Find where the given text appears and provide that cell's center as [x, y] coordinate. 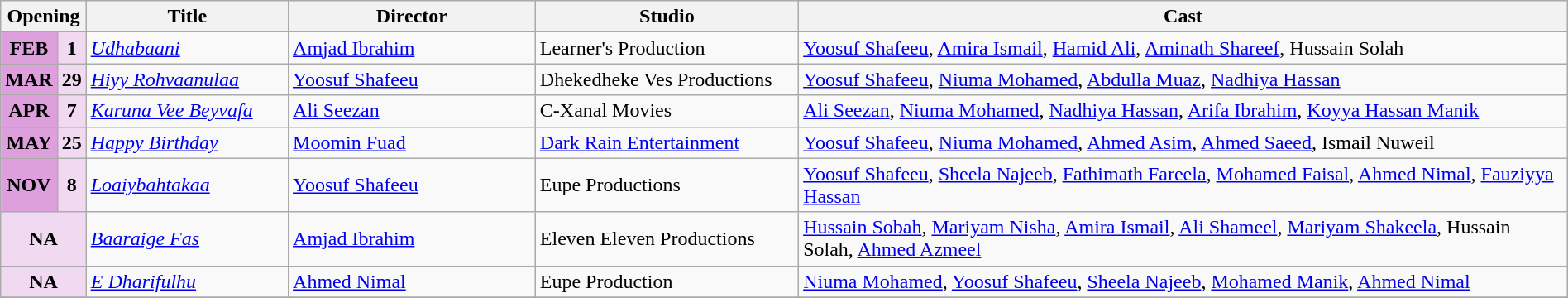
MAY [29, 142]
Niuma Mohamed, Yoosuf Shafeeu, Sheela Najeeb, Mohamed Manik, Ahmed Nimal [1183, 281]
Learner's Production [667, 48]
7 [71, 111]
Yoosuf Shafeeu, Niuma Mohamed, Abdulla Muaz, Nadhiya Hassan [1183, 79]
Baaraige Fas [187, 238]
C-Xanal Movies [667, 111]
Happy Birthday [187, 142]
Karuna Vee Beyvafa [187, 111]
Hiyy Rohvaanulaa [187, 79]
Ali Seezan [412, 111]
Cast [1183, 17]
Dark Rain Entertainment [667, 142]
8 [71, 185]
Hussain Sobah, Mariyam Nisha, Amira Ismail, Ali Shameel, Mariyam Shakeela, Hussain Solah, Ahmed Azmeel [1183, 238]
E Dharifulhu [187, 281]
Yoosuf Shafeeu, Sheela Najeeb, Fathimath Fareela, Mohamed Faisal, Ahmed Nimal, Fauziyya Hassan [1183, 185]
Dhekedheke Ves Productions [667, 79]
Eupe Productions [667, 185]
Studio [667, 17]
MAR [29, 79]
1 [71, 48]
Udhabaani [187, 48]
Eupe Production [667, 281]
Opening [43, 17]
Loaiybahtakaa [187, 185]
Yoosuf Shafeeu, Niuma Mohamed, Ahmed Asim, Ahmed Saeed, Ismail Nuweil [1183, 142]
Director [412, 17]
Yoosuf Shafeeu, Amira Ismail, Hamid Ali, Aminath Shareef, Hussain Solah [1183, 48]
Ali Seezan, Niuma Mohamed, Nadhiya Hassan, Arifa Ibrahim, Koyya Hassan Manik [1183, 111]
Moomin Fuad [412, 142]
Title [187, 17]
Ahmed Nimal [412, 281]
29 [71, 79]
NOV [29, 185]
25 [71, 142]
APR [29, 111]
FEB [29, 48]
Eleven Eleven Productions [667, 238]
